Find where the given text appears and provide that cell's center as (X, Y) coordinate. 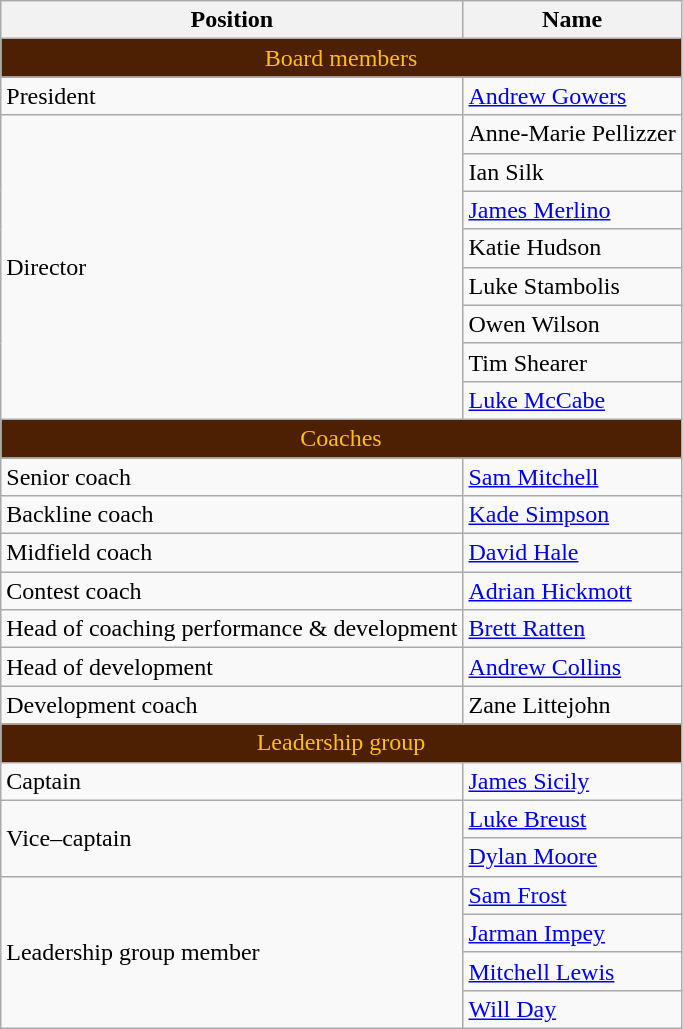
Andrew Gowers (572, 96)
Anne-Marie Pellizzer (572, 134)
Board members (342, 58)
Adrian Hickmott (572, 591)
Kade Simpson (572, 515)
Backline coach (232, 515)
Head of coaching performance & development (232, 629)
Name (572, 20)
James Merlino (572, 210)
Ian Silk (572, 172)
Andrew Collins (572, 667)
James Sicily (572, 781)
Zane Littejohn (572, 705)
Will Day (572, 1009)
Jarman Impey (572, 933)
Position (232, 20)
Midfield coach (232, 553)
Coaches (342, 438)
Mitchell Lewis (572, 971)
Sam Mitchell (572, 477)
Captain (232, 781)
Luke Breust (572, 819)
Katie Hudson (572, 248)
Tim Shearer (572, 362)
Senior coach (232, 477)
Luke McCabe (572, 400)
Luke Stambolis (572, 286)
Leadership group (342, 743)
Dylan Moore (572, 857)
Sam Frost (572, 895)
Contest coach (232, 591)
Leadership group member (232, 952)
Owen Wilson (572, 324)
Brett Ratten (572, 629)
Head of development (232, 667)
President (232, 96)
Development coach (232, 705)
Director (232, 267)
David Hale (572, 553)
Vice–captain (232, 838)
